Locate the cell with the specified text and output its [X, Y] center coordinate. 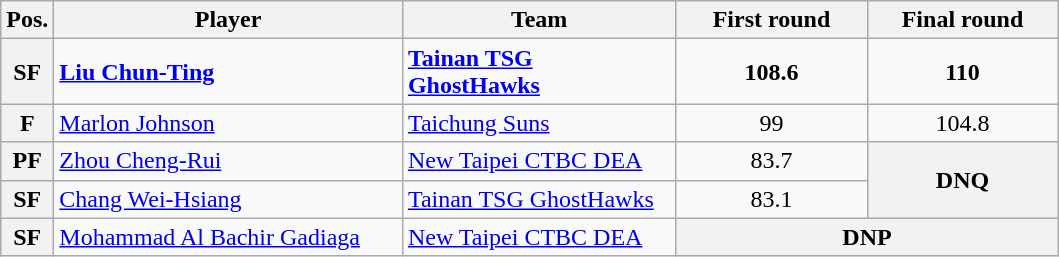
Final round [962, 20]
DNP [867, 237]
Marlon Johnson [228, 123]
Pos. [28, 20]
83.7 [772, 161]
Taichung Suns [539, 123]
Player [228, 20]
Team [539, 20]
83.1 [772, 199]
DNQ [962, 180]
Liu Chun-Ting [228, 72]
110 [962, 72]
104.8 [962, 123]
99 [772, 123]
PF [28, 161]
Chang Wei-Hsiang [228, 199]
First round [772, 20]
F [28, 123]
Mohammad Al Bachir Gadiaga [228, 237]
Zhou Cheng-Rui [228, 161]
108.6 [772, 72]
